From the cell containing the given text, extract its center point as (x, y) coordinate. 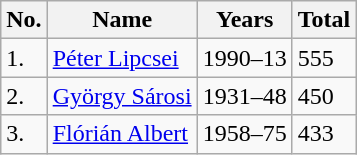
1958–75 (244, 134)
Years (244, 20)
1990–13 (244, 58)
433 (324, 134)
1. (24, 58)
Flórián Albert (122, 134)
450 (324, 96)
2. (24, 96)
Péter Lipcsei (122, 58)
1931–48 (244, 96)
No. (24, 20)
Name (122, 20)
György Sárosi (122, 96)
3. (24, 134)
Total (324, 20)
555 (324, 58)
